Find where the given text appears and provide that cell's center as (X, Y) coordinate. 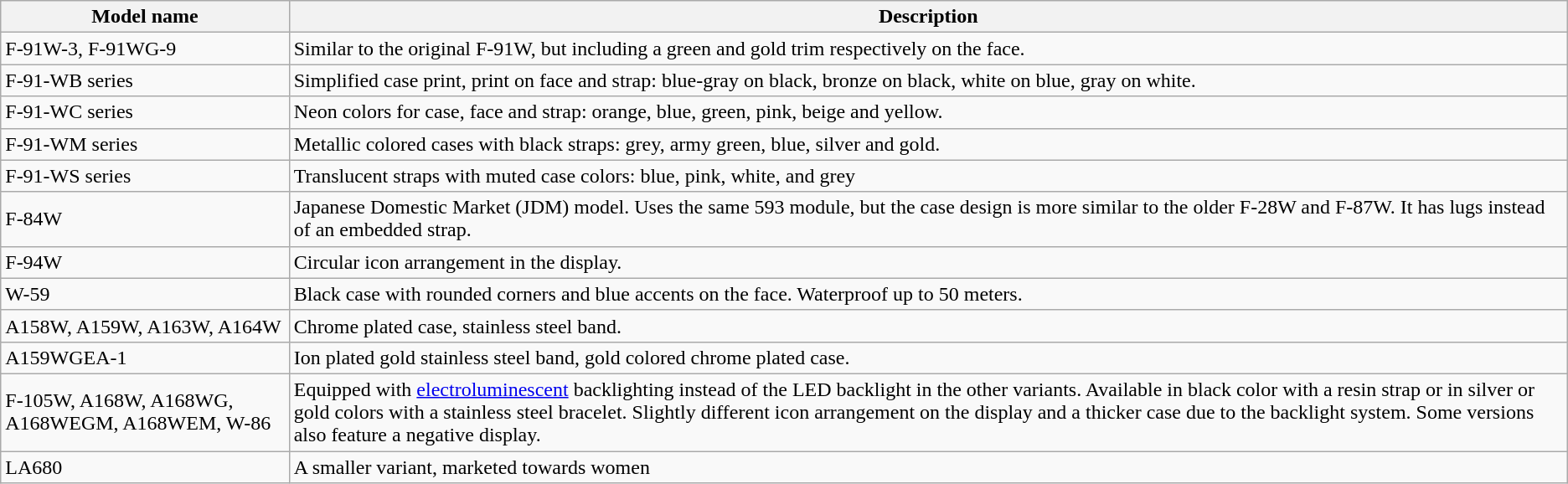
Model name (145, 17)
Neon colors for case, face and strap: orange, blue, green, pink, beige and yellow. (928, 112)
F-91-WS series (145, 176)
F-94W (145, 262)
F-91-WB series (145, 80)
Circular icon arrangement in the display. (928, 262)
Simplified case print, print on face and strap: blue-gray on black, bronze on black, white on blue, gray on white. (928, 80)
F-91-WM series (145, 144)
Translucent straps with muted case colors: blue, pink, white, and grey (928, 176)
Metallic colored cases with black straps: grey, army green, blue, silver and gold. (928, 144)
F-84W (145, 219)
A159WGEA-1 (145, 358)
F-91-WC series (145, 112)
LA680 (145, 466)
Ion plated gold stainless steel band, gold colored chrome plated case. (928, 358)
Black case with rounded corners and blue accents on the face. Waterproof up to 50 meters. (928, 294)
A158W, A159W, A163W, A164W (145, 326)
W-59 (145, 294)
F-91W-3, F-91WG-9 (145, 49)
Description (928, 17)
Chrome plated case, stainless steel band. (928, 326)
F-105W, A168W, A168WG, A168WEGM, A168WEM, W-86 (145, 412)
A smaller variant, marketed towards women (928, 466)
Similar to the original F-91W, but including a green and gold trim respectively on the face. (928, 49)
